Identify which cell holds the provided text, then report its (x, y) central coordinate. 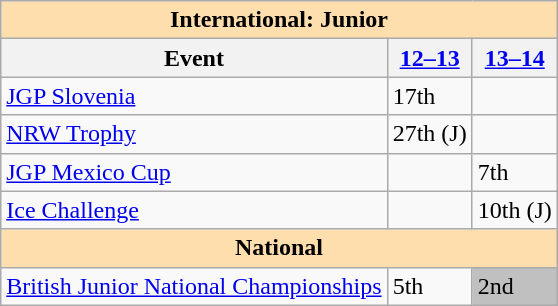
Event (194, 58)
JGP Mexico Cup (194, 172)
2nd (514, 286)
International: Junior (279, 20)
27th (J) (430, 134)
Ice Challenge (194, 210)
British Junior National Championships (194, 286)
JGP Slovenia (194, 96)
13–14 (514, 58)
7th (514, 172)
12–13 (430, 58)
17th (430, 96)
10th (J) (514, 210)
NRW Trophy (194, 134)
5th (430, 286)
National (279, 248)
